For the text-containing cell, return its midpoint in (X, Y) coordinate format. 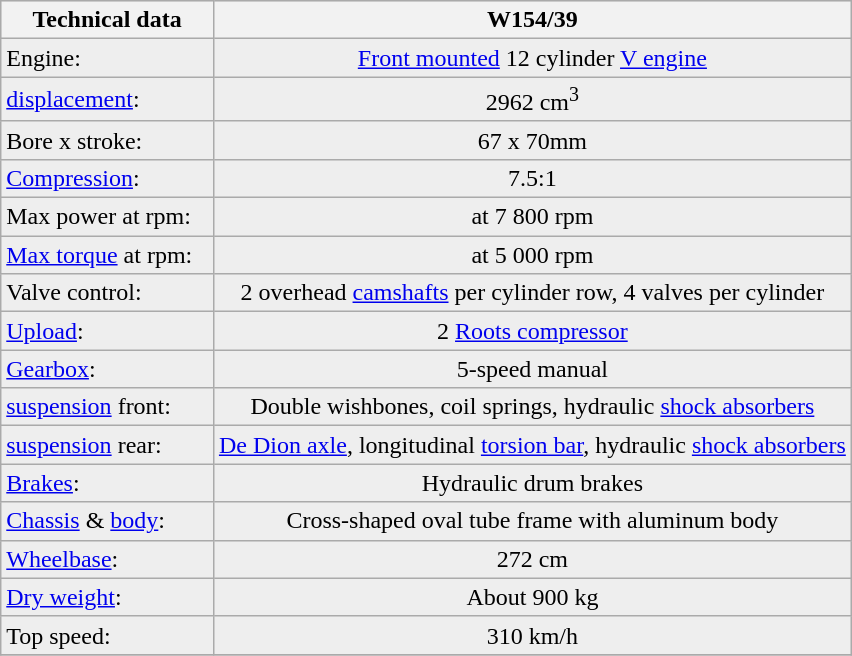
5-speed manual (532, 369)
Bore x stroke: (108, 140)
suspension rear: (108, 445)
Max torque at rpm: (108, 255)
Engine: (108, 58)
suspension front: (108, 407)
About 900 kg (532, 597)
De Dion axle, longitudinal torsion bar, hydraulic shock absorbers (532, 445)
310 km/h (532, 635)
displacement: (108, 100)
at 7 800 rpm (532, 217)
Brakes: (108, 483)
at 5 000 rpm (532, 255)
67 x 70mm (532, 140)
Hydraulic drum brakes (532, 483)
Double wishbones, coil springs, hydraulic shock absorbers (532, 407)
Top speed: (108, 635)
Wheelbase: (108, 559)
Dry weight: (108, 597)
Cross-shaped oval tube frame with aluminum body (532, 521)
Gearbox: (108, 369)
Valve control: (108, 293)
Technical data (108, 20)
2962 cm3 (532, 100)
Front mounted 12 cylinder V engine (532, 58)
Compression: (108, 178)
2 overhead camshafts per cylinder row, 4 valves per cylinder (532, 293)
272 cm (532, 559)
W154/39 (532, 20)
7.5:1 (532, 178)
Max power at rpm: (108, 217)
Upload: (108, 331)
2 Roots compressor (532, 331)
Chassis & body: (108, 521)
